Identify which cell holds the provided text, then report its [x, y] central coordinate. 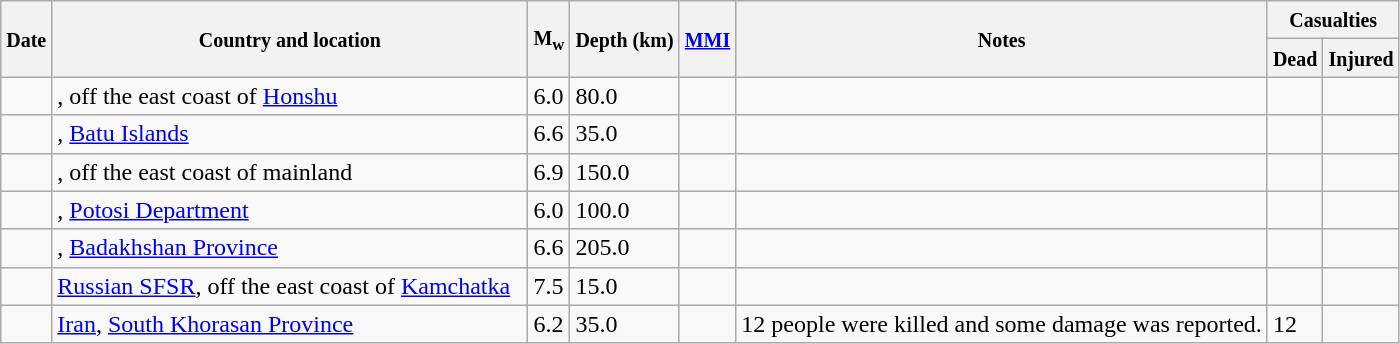
Injured [1361, 58]
, Badakhshan Province [290, 248]
Iran, South Khorasan Province [290, 324]
Notes [1002, 39]
, Potosi Department [290, 210]
MMI [708, 39]
Dead [1295, 58]
6.2 [549, 324]
Mw [549, 39]
80.0 [624, 96]
, Batu Islands [290, 134]
12 [1295, 324]
6.9 [549, 172]
Depth (km) [624, 39]
15.0 [624, 286]
Casualties [1333, 20]
7.5 [549, 286]
Date [26, 39]
Russian SFSR, off the east coast of Kamchatka [290, 286]
, off the east coast of mainland [290, 172]
205.0 [624, 248]
100.0 [624, 210]
12 people were killed and some damage was reported. [1002, 324]
, off the east coast of Honshu [290, 96]
150.0 [624, 172]
Country and location [290, 39]
